Determine the (X, Y) coordinate at the center of the cell enclosing the given text.  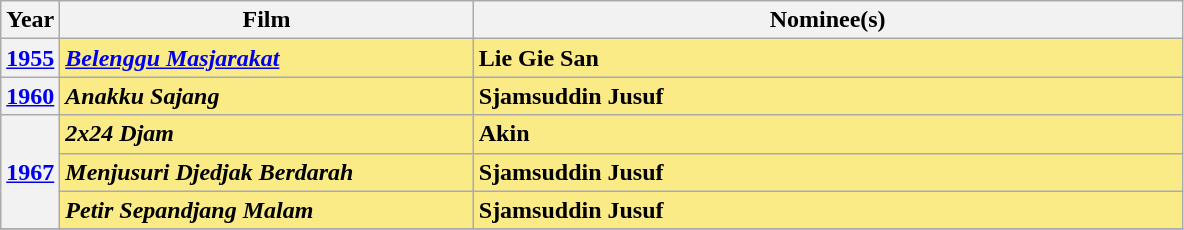
Anakku Sajang (266, 96)
1967 (30, 172)
Nominee(s) (828, 20)
Belenggu Masjarakat (266, 58)
Film (266, 20)
Year (30, 20)
Menjusuri Djedjak Berdarah (266, 172)
Lie Gie San (828, 58)
1955 (30, 58)
Akin (828, 134)
Petir Sepandjang Malam (266, 210)
2x24 Djam (266, 134)
1960 (30, 96)
